Provide the (x, y) coordinate of the cell's center where the given text is located.  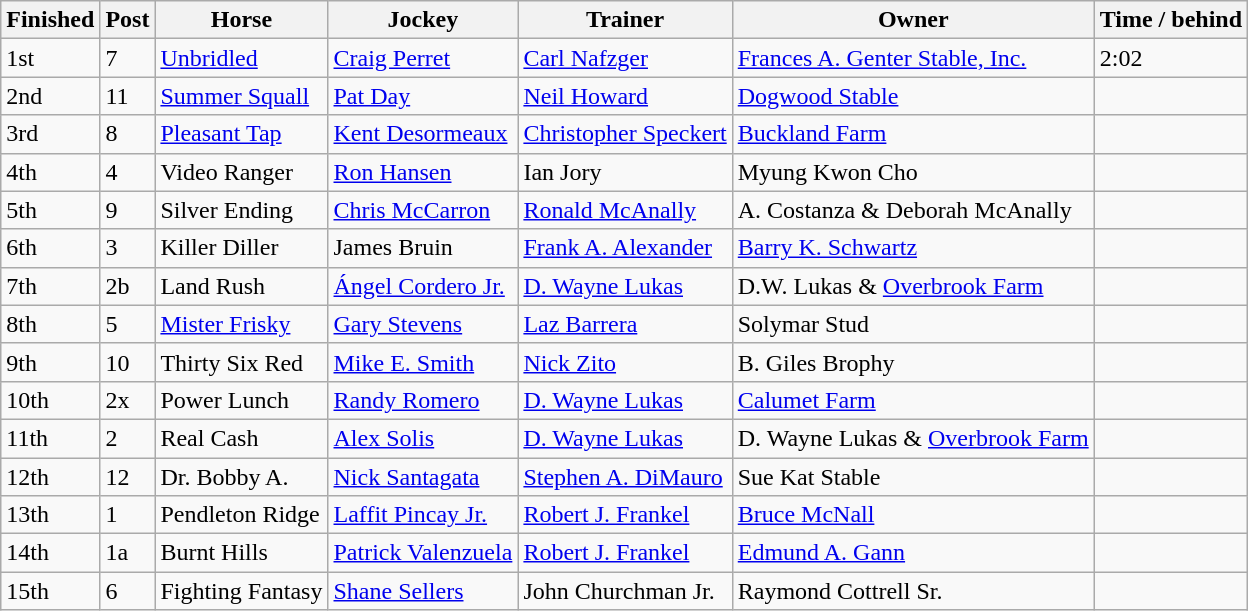
Ian Jory (625, 172)
1st (50, 58)
James Bruin (423, 248)
9 (128, 210)
Pendleton Ridge (242, 515)
Dogwood Stable (913, 96)
15th (50, 591)
Ronald McAnally (625, 210)
Raymond Cottrell Sr. (913, 591)
2:02 (1170, 58)
Randy Romero (423, 400)
Mike E. Smith (423, 362)
3 (128, 248)
Frank A. Alexander (625, 248)
4 (128, 172)
10 (128, 362)
Barry K. Schwartz (913, 248)
Craig Perret (423, 58)
John Churchman Jr. (625, 591)
Trainer (625, 20)
Neil Howard (625, 96)
5 (128, 324)
Thirty Six Red (242, 362)
Sue Kat Stable (913, 477)
9th (50, 362)
2b (128, 286)
12 (128, 477)
Mister Frisky (242, 324)
11th (50, 438)
Nick Santagata (423, 477)
Video Ranger (242, 172)
Fighting Fantasy (242, 591)
Kent Desormeaux (423, 134)
6th (50, 248)
Real Cash (242, 438)
2x (128, 400)
Horse (242, 20)
Jockey (423, 20)
7th (50, 286)
Ron Hansen (423, 172)
Laz Barrera (625, 324)
Calumet Farm (913, 400)
1a (128, 553)
12th (50, 477)
Myung Kwon Cho (913, 172)
Stephen A. DiMauro (625, 477)
Laffit Pincay Jr. (423, 515)
Owner (913, 20)
2 (128, 438)
Unbridled (242, 58)
8 (128, 134)
D. Wayne Lukas & Overbrook Farm (913, 438)
7 (128, 58)
Buckland Farm (913, 134)
Shane Sellers (423, 591)
Carl Nafzger (625, 58)
Patrick Valenzuela (423, 553)
Land Rush (242, 286)
10th (50, 400)
5th (50, 210)
Solymar Stud (913, 324)
2nd (50, 96)
1 (128, 515)
Christopher Speckert (625, 134)
Ángel Cordero Jr. (423, 286)
Time / behind (1170, 20)
3rd (50, 134)
B. Giles Brophy (913, 362)
Gary Stevens (423, 324)
Summer Squall (242, 96)
8th (50, 324)
Pleasant Tap (242, 134)
Killer Diller (242, 248)
Finished (50, 20)
Alex Solis (423, 438)
Power Lunch (242, 400)
Chris McCarron (423, 210)
4th (50, 172)
11 (128, 96)
Burnt Hills (242, 553)
Bruce McNall (913, 515)
A. Costanza & Deborah McAnally (913, 210)
14th (50, 553)
Pat Day (423, 96)
Silver Ending (242, 210)
Frances A. Genter Stable, Inc. (913, 58)
13th (50, 515)
Nick Zito (625, 362)
D.W. Lukas & Overbrook Farm (913, 286)
6 (128, 591)
Edmund A. Gann (913, 553)
Dr. Bobby A. (242, 477)
Post (128, 20)
